Return the (X, Y) coordinate for the center point of the cell that contains the specified text.  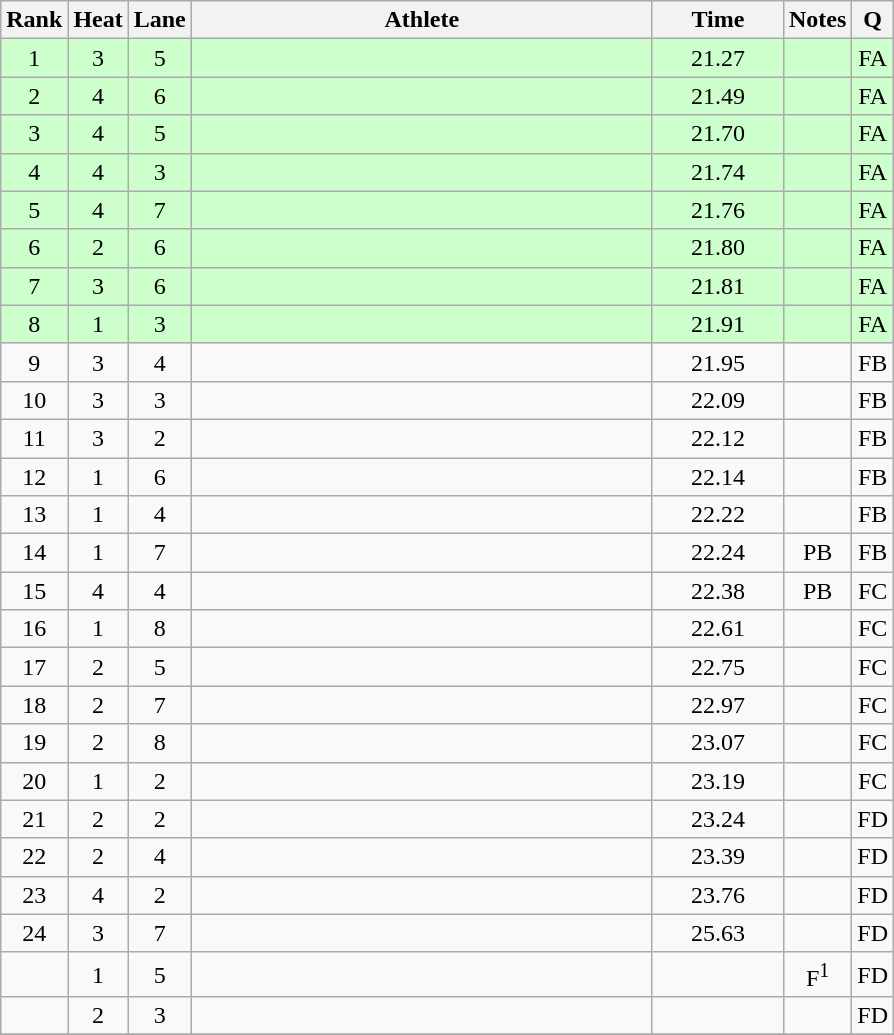
21.49 (718, 96)
Time (718, 20)
23.76 (718, 895)
9 (34, 362)
17 (34, 667)
21.27 (718, 58)
25.63 (718, 933)
23.39 (718, 857)
21.95 (718, 362)
12 (34, 477)
11 (34, 438)
22.38 (718, 591)
16 (34, 629)
21.91 (718, 324)
Rank (34, 20)
24 (34, 933)
F1 (817, 974)
13 (34, 515)
14 (34, 553)
21.80 (718, 248)
22.14 (718, 477)
18 (34, 705)
Q (873, 20)
22.09 (718, 400)
22.24 (718, 553)
21.74 (718, 172)
22 (34, 857)
21 (34, 819)
15 (34, 591)
Heat (98, 20)
22.22 (718, 515)
23.07 (718, 743)
22.75 (718, 667)
Notes (817, 20)
23 (34, 895)
21.76 (718, 210)
22.61 (718, 629)
21.81 (718, 286)
Lane (160, 20)
23.19 (718, 781)
20 (34, 781)
19 (34, 743)
22.97 (718, 705)
21.70 (718, 134)
10 (34, 400)
23.24 (718, 819)
Athlete (422, 20)
22.12 (718, 438)
